Return the (X, Y) coordinate for the center point of the cell that contains the specified text.  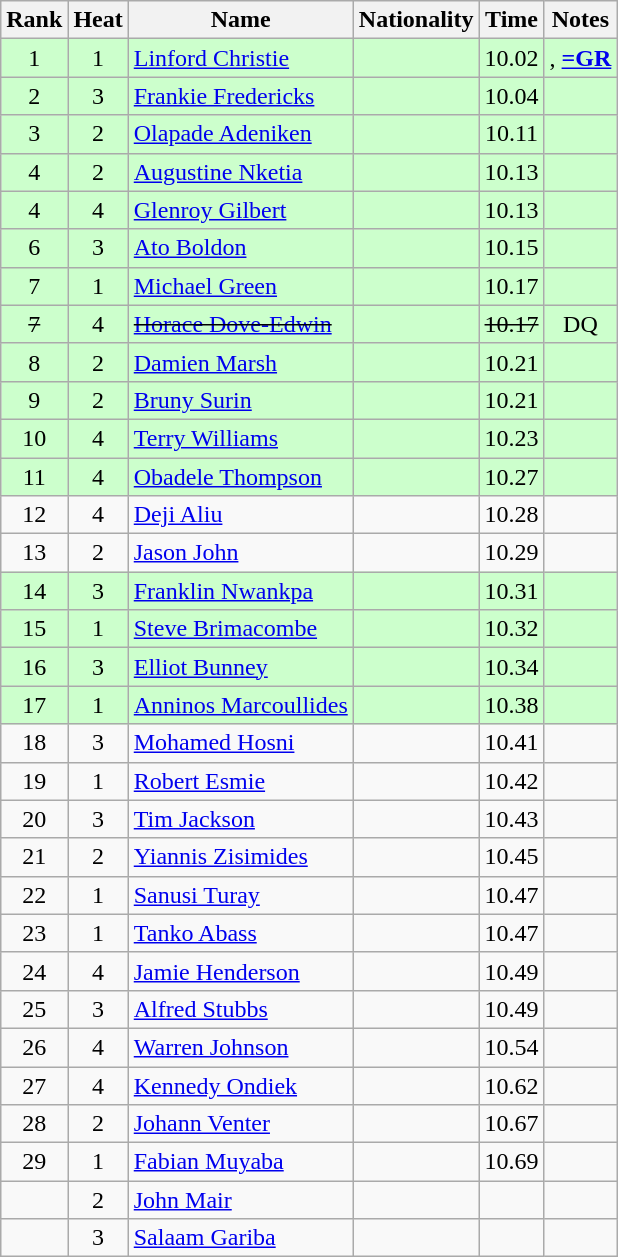
20 (34, 819)
10.29 (512, 553)
Sanusi Turay (240, 895)
Jamie Henderson (240, 971)
Anninos Marcoullides (240, 705)
8 (34, 362)
11 (34, 477)
DQ (580, 324)
Terry Williams (240, 438)
28 (34, 1124)
18 (34, 743)
Johann Venter (240, 1124)
10.42 (512, 781)
27 (34, 1085)
Alfred Stubbs (240, 1009)
22 (34, 895)
Linford Christie (240, 58)
10.32 (512, 629)
John Mair (240, 1200)
Tanko Abass (240, 933)
Steve Brimacombe (240, 629)
10.15 (512, 248)
10.02 (512, 58)
10.62 (512, 1085)
10.04 (512, 96)
Kennedy Ondiek (240, 1085)
Deji Aliu (240, 515)
23 (34, 933)
Time (512, 20)
9 (34, 400)
Nationality (416, 20)
Augustine Nketia (240, 172)
Tim Jackson (240, 819)
6 (34, 248)
Jason John (240, 553)
15 (34, 629)
Mohamed Hosni (240, 743)
10.31 (512, 591)
Rank (34, 20)
Frankie Fredericks (240, 96)
Notes (580, 20)
Horace Dove-Edwin (240, 324)
24 (34, 971)
Bruny Surin (240, 400)
10.23 (512, 438)
17 (34, 705)
14 (34, 591)
Elliot Bunney (240, 667)
Michael Green (240, 286)
Glenroy Gilbert (240, 210)
Robert Esmie (240, 781)
10.41 (512, 743)
29 (34, 1162)
, =GR (580, 58)
13 (34, 553)
Yiannis Zisimides (240, 857)
19 (34, 781)
Fabian Muyaba (240, 1162)
10 (34, 438)
21 (34, 857)
10.45 (512, 857)
26 (34, 1047)
Franklin Nwankpa (240, 591)
10.27 (512, 477)
Olapade Adeniken (240, 134)
10.34 (512, 667)
16 (34, 667)
10.54 (512, 1047)
10.28 (512, 515)
Salaam Gariba (240, 1238)
Damien Marsh (240, 362)
Warren Johnson (240, 1047)
10.69 (512, 1162)
12 (34, 515)
10.38 (512, 705)
Name (240, 20)
10.43 (512, 819)
10.11 (512, 134)
25 (34, 1009)
Heat (98, 20)
10.67 (512, 1124)
Obadele Thompson (240, 477)
Ato Boldon (240, 248)
